Output the [X, Y] coordinate of the center of the cell containing the given text.  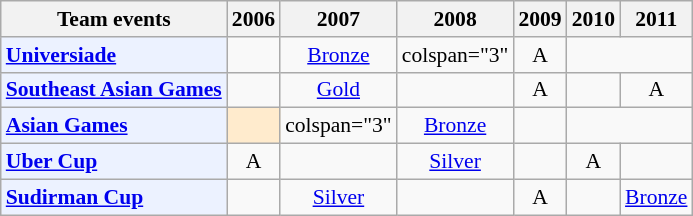
2008 [456, 19]
Uber Cup [114, 162]
Sudirman Cup [114, 197]
2011 [656, 19]
2007 [338, 19]
2010 [594, 19]
Universiade [114, 55]
2006 [254, 19]
Southeast Asian Games [114, 90]
Team events [114, 19]
2009 [540, 19]
Asian Games [114, 126]
Gold [338, 90]
